From the cell containing the given text, extract its center point as [X, Y] coordinate. 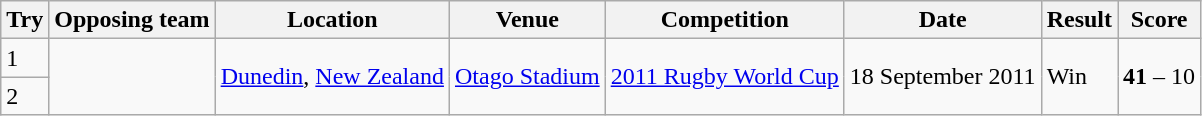
2 [25, 96]
2011 Rugby World Cup [724, 77]
Score [1160, 20]
Win [1079, 77]
Competition [724, 20]
Try [25, 20]
18 September 2011 [942, 77]
1 [25, 58]
Date [942, 20]
Venue [527, 20]
Otago Stadium [527, 77]
Dunedin, New Zealand [332, 77]
Opposing team [132, 20]
Location [332, 20]
Result [1079, 20]
41 – 10 [1160, 77]
